Provide the [X, Y] coordinate of the cell's center where the given text is located.  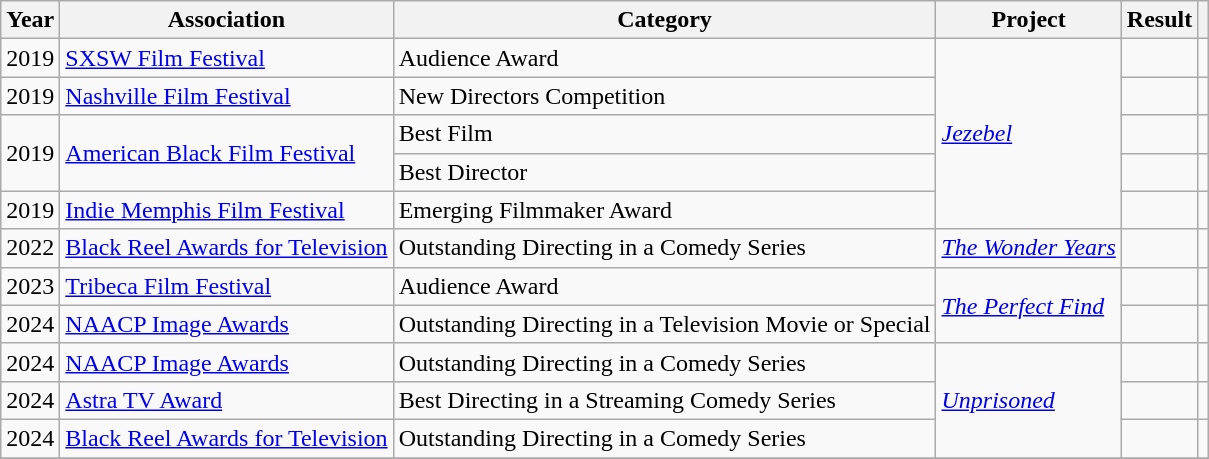
2023 [30, 286]
SXSW Film Festival [226, 58]
Association [226, 20]
Unprisoned [1028, 400]
Astra TV Award [226, 400]
Outstanding Directing in a Television Movie or Special [664, 324]
Best Film [664, 134]
American Black Film Festival [226, 153]
The Wonder Years [1028, 248]
Result [1159, 20]
Best Director [664, 172]
Nashville Film Festival [226, 96]
Emerging Filmmaker Award [664, 210]
Project [1028, 20]
New Directors Competition [664, 96]
Category [664, 20]
The Perfect Find [1028, 305]
Jezebel [1028, 134]
Indie Memphis Film Festival [226, 210]
Best Directing in a Streaming Comedy Series [664, 400]
Year [30, 20]
Tribeca Film Festival [226, 286]
2022 [30, 248]
